Capture the cell that displays the provided text and extract its (X, Y) central coordinate. 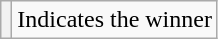
Indicates the winner (115, 20)
